Locate the cell with the specified text and output its (X, Y) center coordinate. 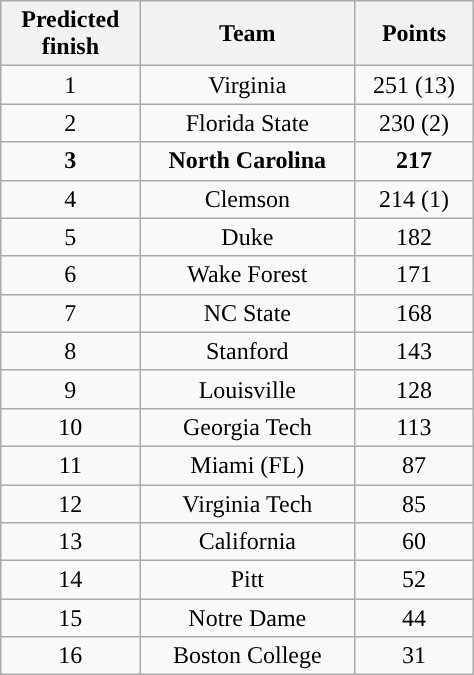
California (248, 542)
9 (70, 389)
Pitt (248, 580)
Florida State (248, 123)
143 (414, 351)
171 (414, 275)
Points (414, 34)
3 (70, 161)
11 (70, 465)
North Carolina (248, 161)
Miami (FL) (248, 465)
128 (414, 389)
15 (70, 618)
Duke (248, 237)
14 (70, 580)
85 (414, 503)
52 (414, 580)
Team (248, 34)
Virginia (248, 85)
5 (70, 237)
8 (70, 351)
Virginia Tech (248, 503)
113 (414, 427)
60 (414, 542)
16 (70, 656)
214 (1) (414, 199)
Clemson (248, 199)
230 (2) (414, 123)
251 (13) (414, 85)
6 (70, 275)
Georgia Tech (248, 427)
12 (70, 503)
168 (414, 313)
Predictedfinish (70, 34)
44 (414, 618)
Notre Dame (248, 618)
2 (70, 123)
217 (414, 161)
13 (70, 542)
NC State (248, 313)
Wake Forest (248, 275)
31 (414, 656)
4 (70, 199)
1 (70, 85)
Louisville (248, 389)
7 (70, 313)
182 (414, 237)
Boston College (248, 656)
Stanford (248, 351)
10 (70, 427)
87 (414, 465)
